Provide the [X, Y] coordinate of the cell's center where the given text is located.  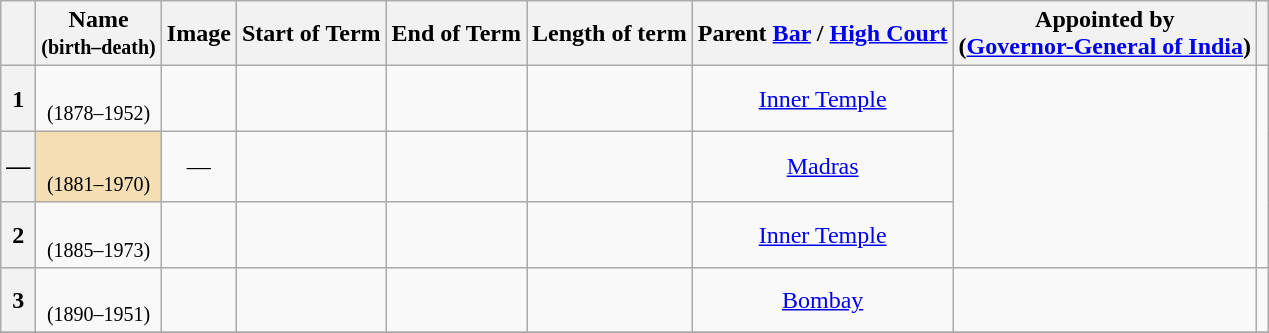
(1885–1973) [98, 234]
Madras [822, 167]
Parent Bar / High Court [822, 34]
Start of Term [311, 34]
(1881–1970) [98, 167]
Name(birth–death) [98, 34]
End of Term [456, 34]
Bombay [822, 300]
Length of term [609, 34]
Image [198, 34]
3 [18, 300]
Appointed by(Governor-General of India) [1104, 34]
(1890–1951) [98, 300]
2 [18, 234]
(1878–1952) [98, 98]
1 [18, 98]
